Scan for the cell matching the given text and deliver its [X, Y] coordinate at center. 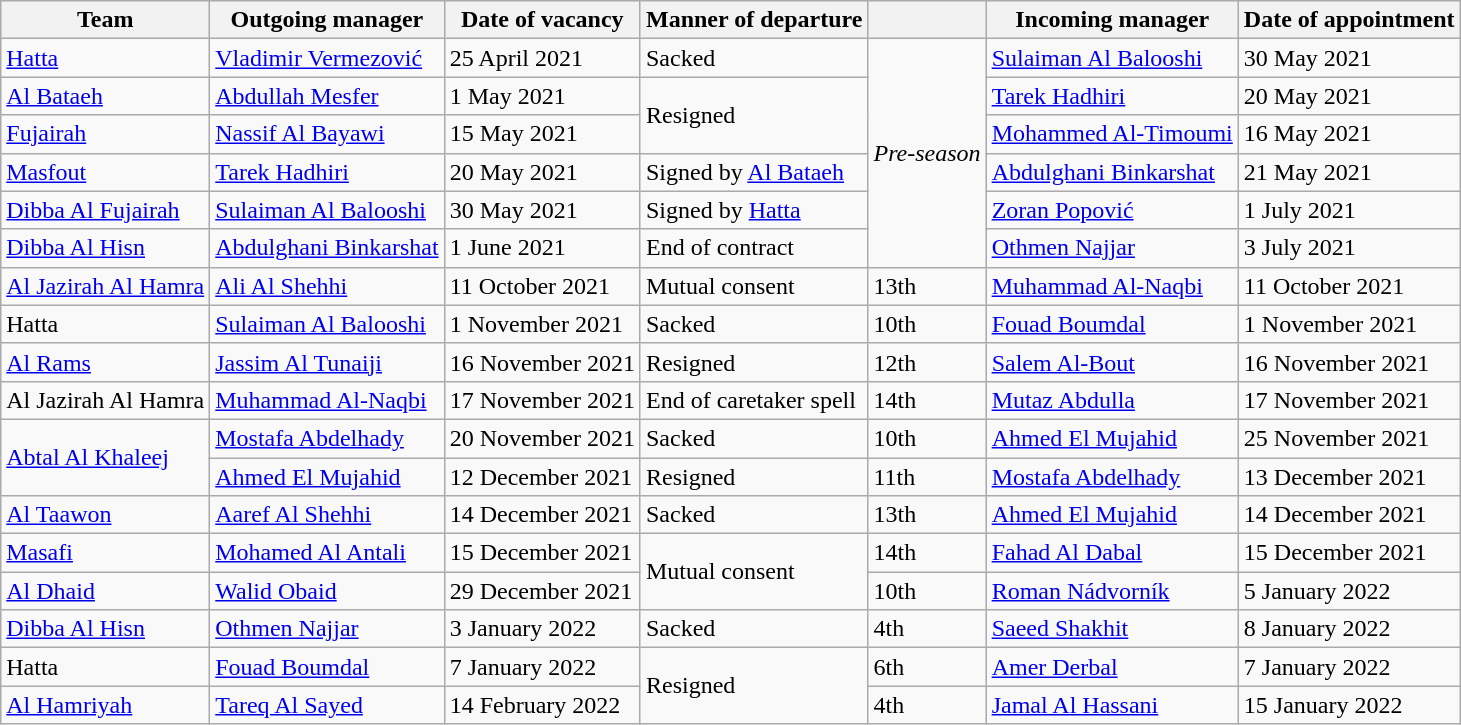
Zoran Popović [1112, 210]
25 April 2021 [542, 58]
Team [106, 20]
Incoming manager [1112, 20]
Ali Al Shehhi [327, 286]
13 December 2021 [1349, 477]
Abtal Al Khaleej [106, 457]
Salem Al-Bout [1112, 362]
16 May 2021 [1349, 134]
Tareq Al Sayed [327, 705]
Signed by Hatta [754, 210]
End of caretaker spell [754, 400]
Mohamed Al Antali [327, 553]
Mohammed Al-Timoumi [1112, 134]
Saeed Shakhit [1112, 629]
Fahad Al Dabal [1112, 553]
Outgoing manager [327, 20]
21 May 2021 [1349, 172]
Al Hamriyah [106, 705]
Masafi [106, 553]
Al Dhaid [106, 591]
Aaref Al Shehhi [327, 515]
Roman Nádvorník [1112, 591]
End of contract [754, 248]
20 November 2021 [542, 438]
Al Taawon [106, 515]
12 December 2021 [542, 477]
Manner of departure [754, 20]
14 February 2022 [542, 705]
Date of appointment [1349, 20]
3 January 2022 [542, 629]
12th [927, 362]
Nassif Al Bayawi [327, 134]
Amer Derbal [1112, 667]
15 May 2021 [542, 134]
Masfout [106, 172]
Walid Obaid [327, 591]
3 July 2021 [1349, 248]
11th [927, 477]
Al Rams [106, 362]
Abdullah Mesfer [327, 96]
8 January 2022 [1349, 629]
1 May 2021 [542, 96]
29 December 2021 [542, 591]
Pre-season [927, 153]
Vladimir Vermezović [327, 58]
5 January 2022 [1349, 591]
Jamal Al Hassani [1112, 705]
25 November 2021 [1349, 438]
Mutaz Abdulla [1112, 400]
Date of vacancy [542, 20]
1 July 2021 [1349, 210]
Signed by Al Bataeh [754, 172]
Jassim Al Tunaiji [327, 362]
6th [927, 667]
15 January 2022 [1349, 705]
Dibba Al Fujairah [106, 210]
Fujairah [106, 134]
1 June 2021 [542, 248]
Al Bataeh [106, 96]
